Determine the [x, y] coordinate at the center of the cell enclosing the given text.  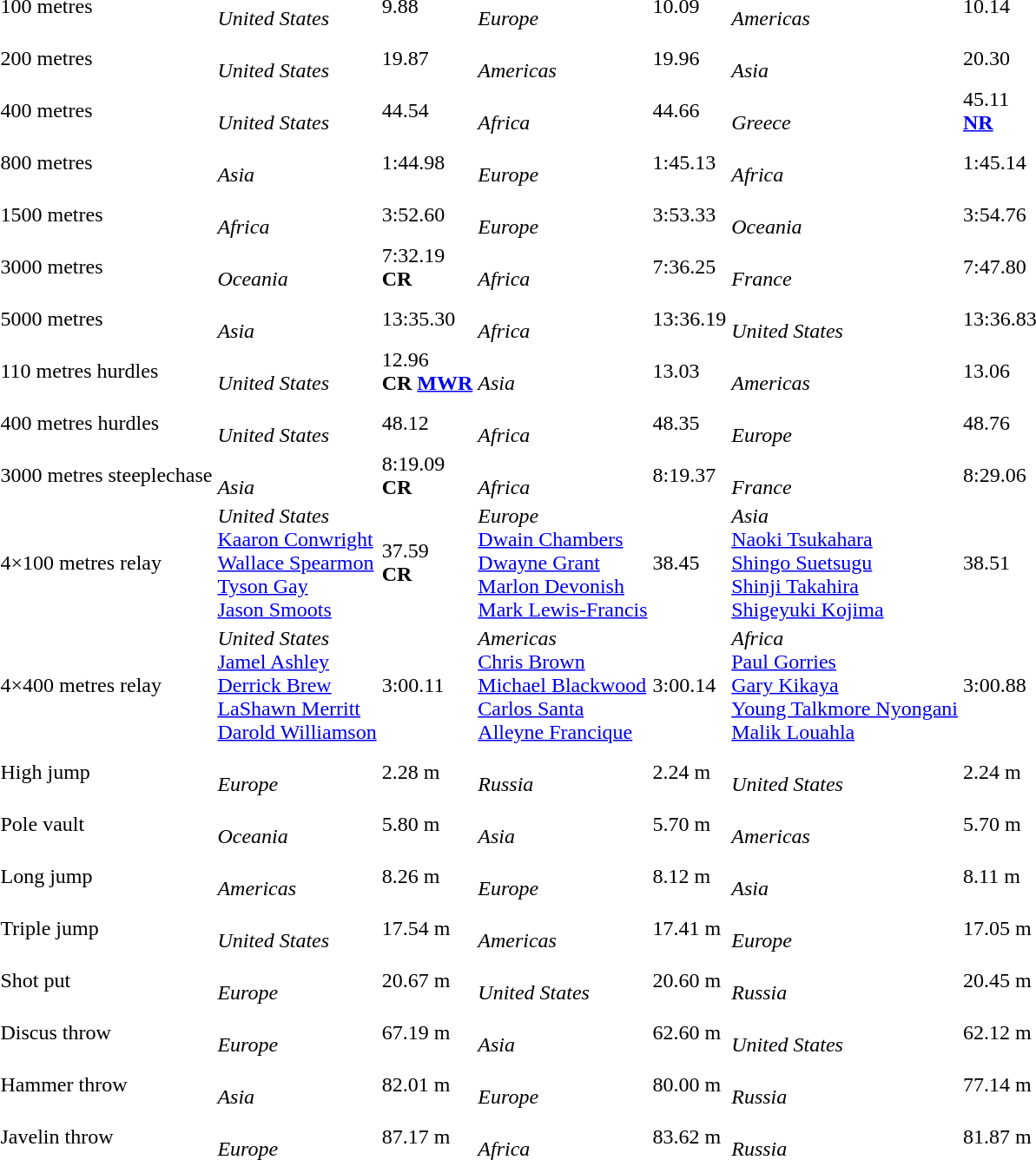
19.87 [427, 59]
19.96 [690, 59]
AfricaPaul GorriesGary KikayaYoung Talkmore NyonganiMalik Louahla [845, 685]
37.59 CR [427, 563]
8.26 m [427, 877]
20.67 m [427, 981]
2.28 m [427, 773]
United StatesJamel AshleyDerrick BrewLaShawn MerrittDarold Williamson [297, 685]
12.96 CR MWR [427, 372]
80.00 m [690, 1085]
48.12 [427, 424]
3:00.14 [690, 685]
2.24 m [690, 773]
8:19.09 CR [427, 476]
1:44.98 [427, 163]
38.45 [690, 563]
44.54 [427, 111]
3:00.11 [427, 685]
5.80 m [427, 825]
44.66 [690, 111]
8.12 m [690, 877]
1:45.13 [690, 163]
5.70 m [690, 825]
7:32.19 CR [427, 267]
AsiaNaoki TsukaharaShingo SuetsuguShinji TakahiraShigeyuki Kojima [845, 563]
13:35.30 [427, 320]
67.19 m [427, 1033]
13.03 [690, 372]
17.41 m [690, 929]
3:52.60 [427, 215]
EuropeDwain ChambersDwayne GrantMarlon DevonishMark Lewis-Francis [563, 563]
United States Kaaron ConwrightWallace SpearmonTyson GayJason Smoots [297, 563]
3:53.33 [690, 215]
13:36.19 [690, 320]
7:36.25 [690, 267]
82.01 m [427, 1085]
48.35 [690, 424]
AmericasChris BrownMichael BlackwoodCarlos SantaAlleyne Francique [563, 685]
Greece [845, 111]
20.60 m [690, 981]
17.54 m [427, 929]
62.60 m [690, 1033]
8:19.37 [690, 476]
